From the cell containing the given text, extract its center point as (X, Y) coordinate. 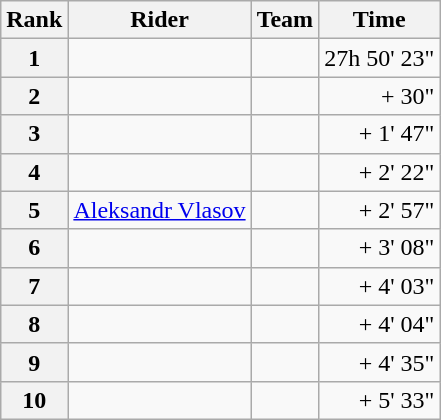
+ 4' 03" (380, 286)
5 (34, 210)
8 (34, 324)
+ 2' 22" (380, 172)
10 (34, 400)
9 (34, 362)
+ 5' 33" (380, 400)
+ 4' 35" (380, 362)
7 (34, 286)
+ 30" (380, 96)
Time (380, 20)
+ 1' 47" (380, 134)
Team (285, 20)
6 (34, 248)
Rank (34, 20)
+ 3' 08" (380, 248)
+ 4' 04" (380, 324)
+ 2' 57" (380, 210)
Aleksandr Vlasov (160, 210)
4 (34, 172)
3 (34, 134)
1 (34, 58)
Rider (160, 20)
2 (34, 96)
27h 50' 23" (380, 58)
